Return (x, y) of the center of cell containing provided text 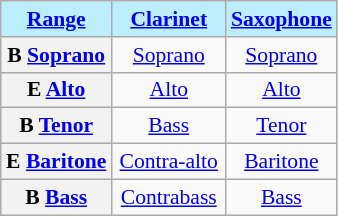
E Alto (56, 90)
Clarinet (169, 19)
B Tenor (56, 126)
Range (56, 19)
Contra-alto (169, 162)
Tenor (282, 126)
B Soprano (56, 55)
B Bass (56, 197)
Baritone (282, 162)
E Baritone (56, 162)
Saxophone (282, 19)
Contrabass (169, 197)
